From the cell containing the given text, extract its center point as (x, y) coordinate. 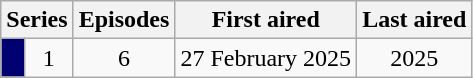
27 February 2025 (266, 58)
Last aired (414, 20)
1 (48, 58)
6 (124, 58)
2025 (414, 58)
First aired (266, 20)
Series (37, 20)
Episodes (124, 20)
